Provide the [X, Y] coordinate of the cell's center where the given text is located.  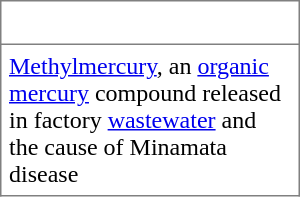
Methylmercury, an organic mercury compound released in factory wastewater and the cause of Minamata disease [150, 120]
